Find where the given text appears and provide that cell's center as [x, y] coordinate. 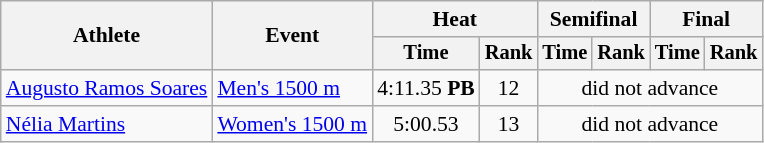
Semifinal [593, 19]
Nélia Martins [107, 124]
13 [509, 124]
4:11.35 PB [426, 88]
Women's 1500 m [292, 124]
Men's 1500 m [292, 88]
12 [509, 88]
Final [706, 19]
Heat [454, 19]
5:00.53 [426, 124]
Athlete [107, 36]
Augusto Ramos Soares [107, 88]
Event [292, 36]
